Identify which cell holds the provided text, then report its (X, Y) central coordinate. 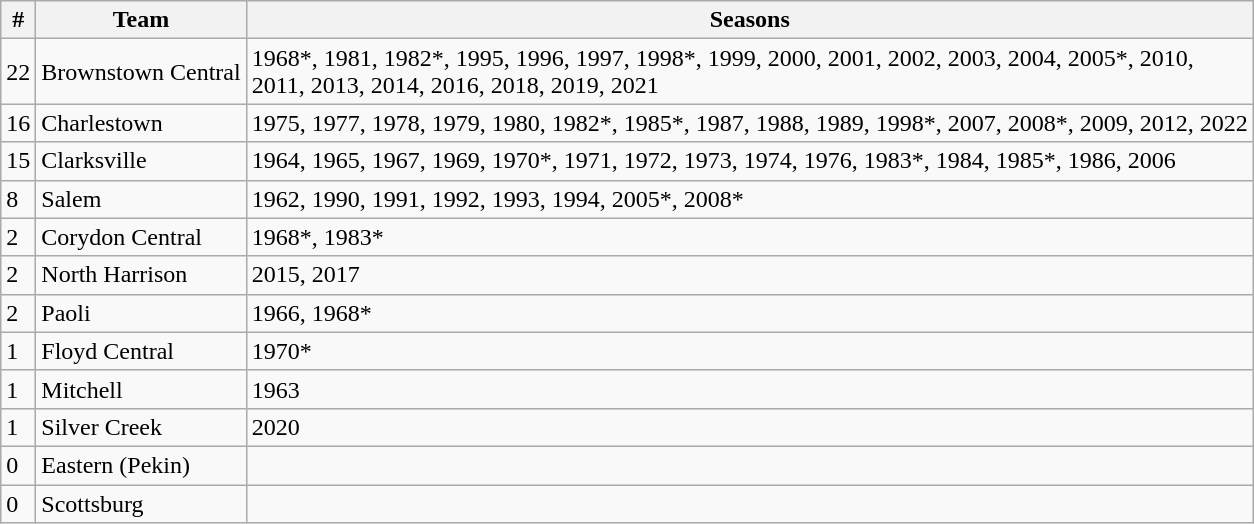
# (18, 20)
1970* (750, 351)
Floyd Central (141, 351)
22 (18, 72)
Paoli (141, 313)
Charlestown (141, 123)
Corydon Central (141, 237)
1975, 1977, 1978, 1979, 1980, 1982*, 1985*, 1987, 1988, 1989, 1998*, 2007, 2008*, 2009, 2012, 2022 (750, 123)
1968*, 1981, 1982*, 1995, 1996, 1997, 1998*, 1999, 2000, 2001, 2002, 2003, 2004, 2005*, 2010,2011, 2013, 2014, 2016, 2018, 2019, 2021 (750, 72)
Team (141, 20)
1968*, 1983* (750, 237)
1963 (750, 389)
2015, 2017 (750, 275)
2020 (750, 427)
15 (18, 161)
Eastern (Pekin) (141, 465)
1966, 1968* (750, 313)
North Harrison (141, 275)
Brownstown Central (141, 72)
Mitchell (141, 389)
16 (18, 123)
8 (18, 199)
1962, 1990, 1991, 1992, 1993, 1994, 2005*, 2008* (750, 199)
Salem (141, 199)
Scottsburg (141, 503)
Clarksville (141, 161)
Seasons (750, 20)
Silver Creek (141, 427)
1964, 1965, 1967, 1969, 1970*, 1971, 1972, 1973, 1974, 1976, 1983*, 1984, 1985*, 1986, 2006 (750, 161)
